From the cell containing the given text, extract its center point as (x, y) coordinate. 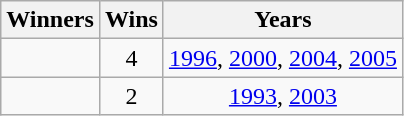
2 (131, 96)
4 (131, 58)
Winners (50, 20)
Years (282, 20)
Wins (131, 20)
1996, 2000, 2004, 2005 (282, 58)
1993, 2003 (282, 96)
